Capture the cell that displays the provided text and extract its [x, y] central coordinate. 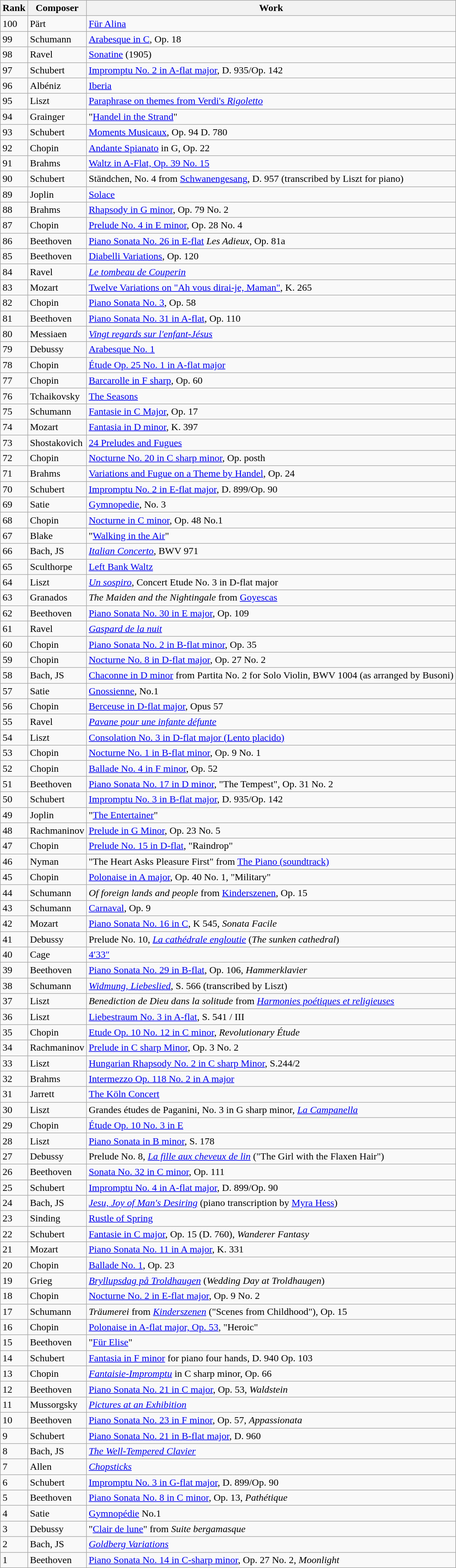
Left Bank Waltz [271, 567]
Sculthorpe [57, 567]
38 [14, 986]
27 [14, 1156]
7 [14, 1467]
9 [14, 1435]
Paraphrase on themes from Verdi's Rigoletto [271, 101]
Waltz in A-Flat, Op. 39 No. 15 [271, 163]
Gymnopédie No.1 [271, 1513]
Impromptu No. 2 in A-flat major, D. 935/Op. 142 [271, 70]
32 [14, 1079]
60 [14, 644]
Piano Sonata No. 17 in D minor, "The Tempest", Op. 31 No. 2 [271, 784]
94 [14, 117]
Piano Sonata in B minor, S. 178 [271, 1141]
Prelude No. 8, La fille aux cheveux de lin ("The Girl with the Flaxen Hair") [271, 1156]
Bryllupsdag på Troldhaugen (Wedding Day at Troldhaugen) [271, 1281]
Blake [57, 536]
"The Entertainer" [271, 815]
36 [14, 1017]
Consolation No. 3 in D-flat major (Lento placido) [271, 738]
Nocturne No. 1 in B-flat minor, Op. 9 No. 1 [271, 753]
Albéniz [57, 86]
46 [14, 861]
85 [14, 256]
89 [14, 194]
3 [14, 1529]
Carnaval, Op. 9 [271, 908]
Jarrett [57, 1094]
79 [14, 349]
Andante Spianato in G, Op. 22 [271, 148]
Piano Sonata No. 11 in A major, K. 331 [271, 1250]
Barcarolle in F sharp, Op. 60 [271, 380]
Arabesque No. 1 [271, 349]
Chopsticks [271, 1467]
43 [14, 908]
86 [14, 241]
34 [14, 1048]
Impromptu No. 3 in G-flat major, D. 899/Op. 90 [271, 1482]
Piano Sonata No. 21 in B-flat major, D. 960 [271, 1435]
49 [14, 815]
Sonatine (1905) [271, 55]
80 [14, 334]
Moments Musicaux, Op. 94 D. 780 [271, 132]
Etude Op. 10 No. 12 in C minor, Revolutionary Étude [271, 1032]
37 [14, 1001]
48 [14, 830]
Vingt regards sur l'enfant-Jésus [271, 334]
Grainger [57, 117]
91 [14, 163]
19 [14, 1281]
Of foreign lands and people from Kinderszenen, Op. 15 [271, 892]
Polonaise in A major, Op. 40 No. 1, "Military" [271, 877]
29 [14, 1125]
26 [14, 1172]
Variations and Fugue on a Theme by Handel, Op. 24 [271, 474]
45 [14, 877]
42 [14, 923]
44 [14, 892]
35 [14, 1032]
62 [14, 613]
Prelude No. 15 in D-flat, "Raindrop" [271, 846]
13 [14, 1374]
5 [14, 1498]
50 [14, 799]
Étude Op. 25 No. 1 in A-flat major [271, 365]
Chaconne in D minor from Partita No. 2 for Solo Violin, BWV 1004 (as arranged by Busoni) [271, 675]
51 [14, 784]
Pictures at an Exhibition [271, 1405]
Polonaise in A-flat major, Op. 53, "Heroic" [271, 1327]
Pavane pour une infante défunte [271, 722]
Granados [57, 598]
Nocturne No. 20 in C sharp minor, Op. posth [271, 458]
65 [14, 567]
Impromptu No. 4 in A-flat major, D. 899/Op. 90 [271, 1188]
84 [14, 272]
Composer [57, 8]
Arabesque in C, Op. 18 [271, 39]
53 [14, 753]
"Walking in the Air" [271, 536]
Twelve Variations on "Ah vous dirai-je, Maman", K. 265 [271, 287]
Benediction de Dieu dans la solitude from Harmonies poétiques et religieuses [271, 1001]
64 [14, 582]
"Für Elise" [271, 1343]
Tchaikovsky [57, 396]
Piano Sonata No. 26 in E-flat Les Adieux, Op. 81a [271, 241]
Un sospiro, Concert Etude No. 3 in D-flat major [271, 582]
Fantaisie-Impromptu in C sharp minor, Op. 66 [271, 1374]
11 [14, 1405]
Fantasia in D minor, K. 397 [271, 427]
Rank [14, 8]
47 [14, 846]
Hungarian Rhapsody No. 2 in C sharp Minor, S.244/2 [271, 1063]
58 [14, 675]
Piano Sonata No. 30 in E major, Op. 109 [271, 613]
81 [14, 318]
Gymnopedie, No. 3 [271, 505]
Étude Op. 10 No. 3 in E [271, 1125]
57 [14, 691]
Solace [271, 194]
Rustle of Spring [271, 1219]
63 [14, 598]
Nocturne No. 2 in E-flat major, Op. 9 No. 2 [271, 1296]
Piano Sonata No. 14 in C-sharp minor, Op. 27 No. 2, Moonlight [271, 1560]
Intermezzo Op. 118 No. 2 in A major [271, 1079]
1 [14, 1560]
Träumerei from Kinderszenen ("Scenes from Childhood"), Op. 15 [271, 1312]
22 [14, 1234]
92 [14, 148]
4 [14, 1513]
Gaspard de la nuit [271, 629]
Piano Sonata No. 21 in C major, Op. 53, Waldstein [271, 1389]
Work [271, 8]
Iberia [271, 86]
The Köln Concert [271, 1094]
56 [14, 707]
Rhapsody in G minor, Op. 79 No. 2 [271, 210]
Piano Sonata No. 29 in B-flat, Op. 106, Hammerklavier [271, 970]
70 [14, 489]
Italian Concerto, BWV 971 [271, 551]
66 [14, 551]
2 [14, 1544]
33 [14, 1063]
Widmung, Liebeslied, S. 566 (transcribed by Liszt) [271, 986]
Sinding [57, 1219]
Piano Sonata No. 3, Op. 58 [271, 303]
Goldberg Variations [271, 1544]
30 [14, 1110]
Sonata No. 32 in C minor, Op. 111 [271, 1172]
67 [14, 536]
59 [14, 660]
Prelude No. 10, La cathédrale engloutie (The sunken cathedral) [271, 939]
Fantasie in C major, Op. 15 (D. 760), Wanderer Fantasy [271, 1234]
83 [14, 287]
73 [14, 442]
Ständchen, No. 4 from Schwanengesang, D. 957 (transcribed by Liszt for piano) [271, 179]
Gnossienne, No.1 [271, 691]
Prelude in G Minor, Op. 23 No. 5 [271, 830]
68 [14, 520]
Nyman [57, 861]
Piano Sonata No. 16 in C, K 545, Sonata Facile [271, 923]
Grandes études de Paganini, No. 3 in G sharp minor, La Campanella [271, 1110]
Mussorgsky [57, 1405]
"Clair de lune" from Suite bergamasque [271, 1529]
52 [14, 769]
76 [14, 396]
Piano Sonata No. 31 in A-flat, Op. 110 [271, 318]
Grieg [57, 1281]
14 [14, 1358]
54 [14, 738]
"Handel in the Strand" [271, 117]
Impromptu No. 2 in E-flat major, D. 899/Op. 90 [271, 489]
Fantasia in F minor for piano four hands, D. 940 Op. 103 [271, 1358]
17 [14, 1312]
The Well-Tempered Clavier [271, 1451]
Le tombeau de Couperin [271, 272]
Für Alina [271, 24]
99 [14, 39]
41 [14, 939]
24 Preludes and Fugues [271, 442]
Ballade No. 1, Op. 23 [271, 1265]
55 [14, 722]
12 [14, 1389]
82 [14, 303]
18 [14, 1296]
The Seasons [271, 396]
6 [14, 1482]
100 [14, 24]
90 [14, 179]
Pärt [57, 24]
72 [14, 458]
Prelude No. 4 in E minor, Op. 28 No. 4 [271, 225]
10 [14, 1420]
Diabelli Variations, Op. 120 [271, 256]
21 [14, 1250]
4′33″ [271, 955]
Jesu, Joy of Man's Desiring (piano transcription by Myra Hess) [271, 1203]
Piano Sonata No. 2 in B-flat minor, Op. 35 [271, 644]
40 [14, 955]
Allen [57, 1467]
93 [14, 132]
Fantasie in C Major, Op. 17 [271, 411]
Piano Sonata No. 8 in C minor, Op. 13, Pathétique [271, 1498]
31 [14, 1094]
23 [14, 1219]
78 [14, 365]
96 [14, 86]
69 [14, 505]
Shostakovich [57, 442]
16 [14, 1327]
Nocturne No. 8 in D-flat major, Op. 27 No. 2 [271, 660]
Messiaen [57, 334]
Ballade No. 4 in F minor, Op. 52 [271, 769]
15 [14, 1343]
20 [14, 1265]
39 [14, 970]
Liebestraum No. 3 in A-flat, S. 541 / III [271, 1017]
77 [14, 380]
25 [14, 1188]
74 [14, 427]
Prelude in C sharp Minor, Op. 3 No. 2 [271, 1048]
88 [14, 210]
"The Heart Asks Pleasure First" from The Piano (soundtrack) [271, 861]
Cage [57, 955]
24 [14, 1203]
71 [14, 474]
95 [14, 101]
8 [14, 1451]
61 [14, 629]
Berceuse in D-flat major, Opus 57 [271, 707]
Piano Sonata No. 23 in F minor, Op. 57, Appassionata [271, 1420]
Nocturne in C minor, Op. 48 No.1 [271, 520]
97 [14, 70]
75 [14, 411]
Impromptu No. 3 in B-flat major, D. 935/Op. 142 [271, 799]
98 [14, 55]
28 [14, 1141]
87 [14, 225]
The Maiden and the Nightingale from Goyescas [271, 598]
